Return (x, y) of the center of cell containing provided text 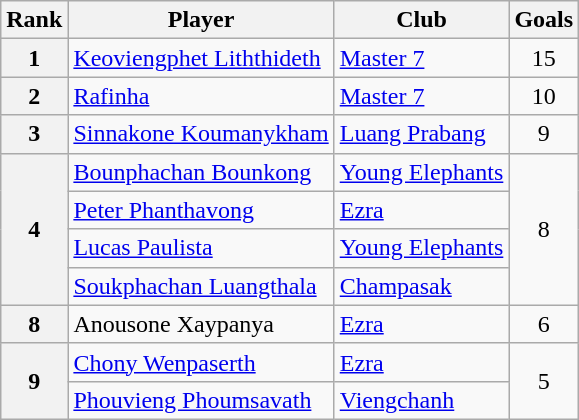
Sinnakone Koumanykham (201, 134)
Goals (544, 20)
15 (544, 58)
Player (201, 20)
Lucas Paulista (201, 248)
Champasak (422, 286)
6 (544, 324)
4 (34, 229)
Luang Prabang (422, 134)
Bounphachan Bounkong (201, 172)
Peter Phanthavong (201, 210)
Rank (34, 20)
Soukphachan Luangthala (201, 286)
Anousone Xaypanya (201, 324)
Chony Wenpaserth (201, 362)
Club (422, 20)
10 (544, 96)
2 (34, 96)
5 (544, 381)
Keoviengphet Liththideth (201, 58)
Phouvieng Phoumsavath (201, 400)
1 (34, 58)
Viengchanh (422, 400)
Rafinha (201, 96)
3 (34, 134)
